Provide the [x, y] coordinate of the cell's center where the given text is located.  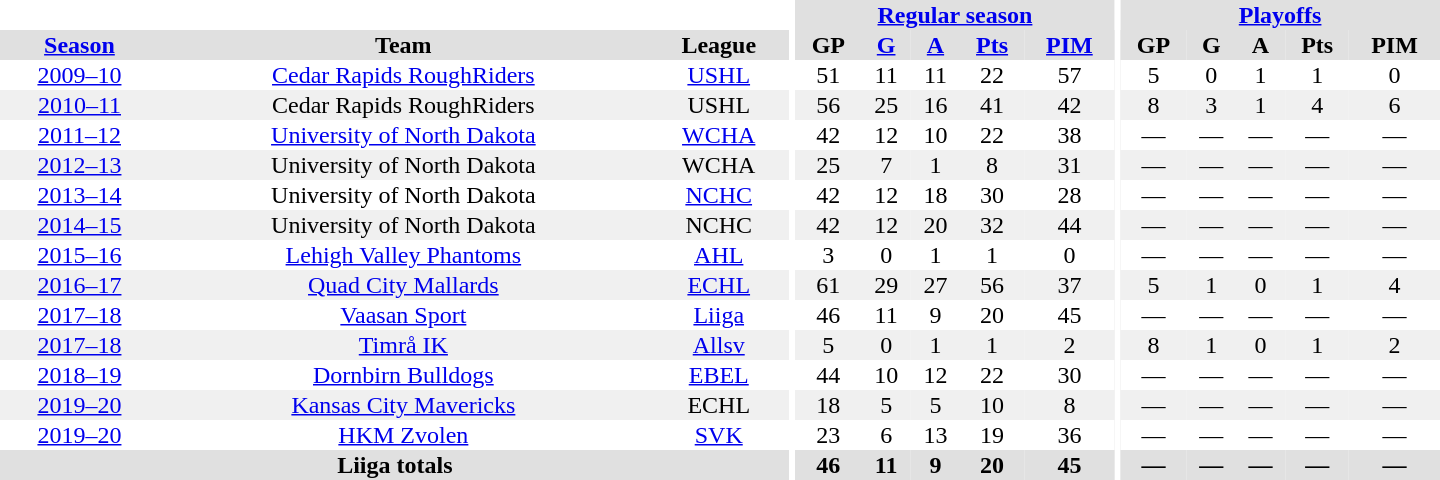
51 [828, 75]
2009–10 [80, 75]
57 [1070, 75]
Season [80, 45]
7 [886, 165]
Kansas City Mavericks [404, 405]
32 [992, 225]
2011–12 [80, 135]
AHL [719, 255]
2010–11 [80, 105]
Playoffs [1280, 15]
27 [936, 285]
38 [1070, 135]
Vaasan Sport [404, 315]
2013–14 [80, 195]
Timrå IK [404, 345]
2012–13 [80, 165]
HKM Zvolen [404, 435]
SVK [719, 435]
2015–16 [80, 255]
Dornbirn Bulldogs [404, 375]
28 [1070, 195]
37 [1070, 285]
League [719, 45]
Lehigh Valley Phantoms [404, 255]
19 [992, 435]
Liiga totals [395, 465]
EBEL [719, 375]
41 [992, 105]
13 [936, 435]
Allsv [719, 345]
Regular season [955, 15]
61 [828, 285]
36 [1070, 435]
Quad City Mallards [404, 285]
16 [936, 105]
29 [886, 285]
2016–17 [80, 285]
2018–19 [80, 375]
23 [828, 435]
Liiga [719, 315]
31 [1070, 165]
2014–15 [80, 225]
Team [404, 45]
